Detect which cell encompasses the target text, then output its (X, Y) center coordinate. 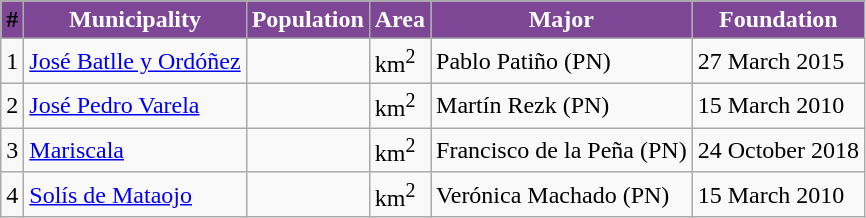
Foundation (778, 20)
27 March 2015 (778, 62)
Population (308, 20)
3 (12, 150)
José Batlle y Ordóñez (135, 62)
24 October 2018 (778, 150)
Municipality (135, 20)
José Pedro Varela (135, 106)
Verónica Machado (PN) (562, 194)
Francisco de la Peña (PN) (562, 150)
Major (562, 20)
4 (12, 194)
1 (12, 62)
2 (12, 106)
Solís de Mataojo (135, 194)
Pablo Patiño (PN) (562, 62)
Area (400, 20)
Martín Rezk (PN) (562, 106)
Mariscala (135, 150)
# (12, 20)
